Capture the cell that displays the provided text and extract its (x, y) central coordinate. 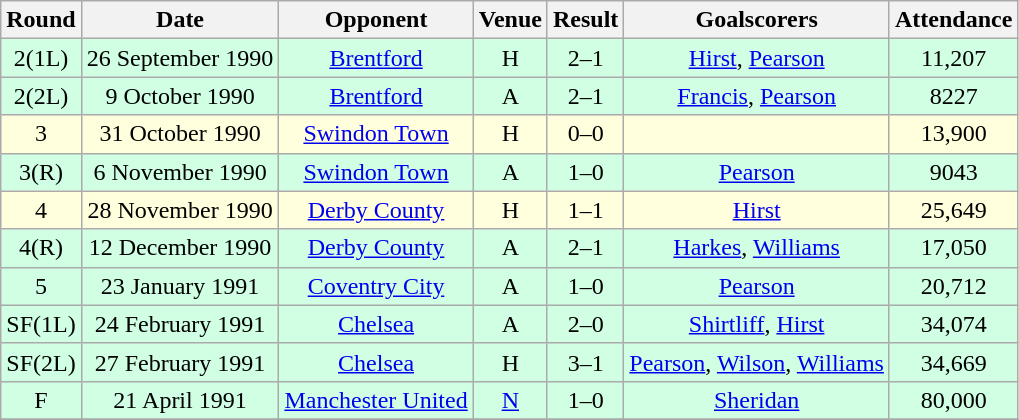
Pearson, Wilson, Williams (757, 362)
5 (41, 286)
6 November 1990 (180, 172)
2(1L) (41, 58)
11,207 (953, 58)
34,074 (953, 324)
8227 (953, 96)
26 September 1990 (180, 58)
23 January 1991 (180, 286)
3(R) (41, 172)
Date (180, 20)
Francis, Pearson (757, 96)
21 April 1991 (180, 400)
F (41, 400)
Hirst (757, 210)
31 October 1990 (180, 134)
4 (41, 210)
Round (41, 20)
80,000 (953, 400)
24 February 1991 (180, 324)
Hirst, Pearson (757, 58)
27 February 1991 (180, 362)
12 December 1990 (180, 248)
N (510, 400)
9 October 1990 (180, 96)
2(2L) (41, 96)
0–0 (585, 134)
Venue (510, 20)
4(R) (41, 248)
13,900 (953, 134)
Harkes, Williams (757, 248)
Sheridan (757, 400)
Attendance (953, 20)
Coventry City (376, 286)
1–1 (585, 210)
20,712 (953, 286)
28 November 1990 (180, 210)
SF(1L) (41, 324)
3–1 (585, 362)
34,669 (953, 362)
3 (41, 134)
9043 (953, 172)
Shirtliff, Hirst (757, 324)
SF(2L) (41, 362)
Goalscorers (757, 20)
17,050 (953, 248)
Opponent (376, 20)
Result (585, 20)
25,649 (953, 210)
Manchester United (376, 400)
2–0 (585, 324)
